From the cell containing the given text, extract its center point as (X, Y) coordinate. 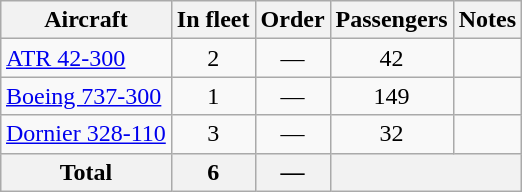
1 (213, 96)
3 (213, 134)
Aircraft (86, 20)
Order (292, 20)
32 (392, 134)
In fleet (213, 20)
Dornier 328-110 (86, 134)
Passengers (392, 20)
2 (213, 58)
Total (86, 172)
Boeing 737-300 (86, 96)
Notes (487, 20)
42 (392, 58)
149 (392, 96)
6 (213, 172)
ATR 42-300 (86, 58)
